Determine the (x, y) coordinate at the center of the cell enclosing the given text.  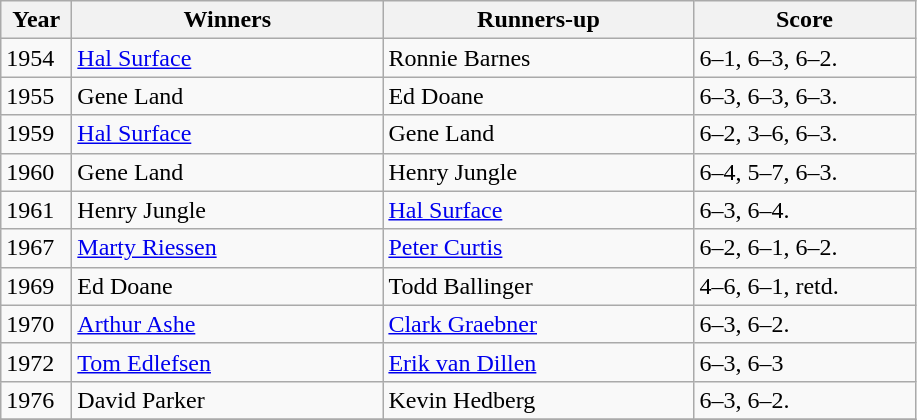
Winners (228, 20)
Marty Riessen (228, 248)
6–2, 3–6, 6–3. (804, 134)
1959 (36, 134)
6–3, 6–4. (804, 210)
Peter Curtis (538, 248)
Clark Graebner (538, 324)
Arthur Ashe (228, 324)
1976 (36, 400)
4–6, 6–1, retd. (804, 286)
6–3, 6–3, 6–3. (804, 96)
6–4, 5–7, 6–3. (804, 172)
1960 (36, 172)
1954 (36, 58)
Score (804, 20)
Runners-up (538, 20)
Tom Edlefsen (228, 362)
Kevin Hedberg (538, 400)
6–3, 6–3 (804, 362)
1970 (36, 324)
David Parker (228, 400)
1967 (36, 248)
Year (36, 20)
6–2, 6–1, 6–2. (804, 248)
1955 (36, 96)
Ronnie Barnes (538, 58)
Todd Ballinger (538, 286)
1972 (36, 362)
6–1, 6–3, 6–2. (804, 58)
1961 (36, 210)
1969 (36, 286)
Erik van Dillen (538, 362)
